Identify which cell holds the provided text, then report its [x, y] central coordinate. 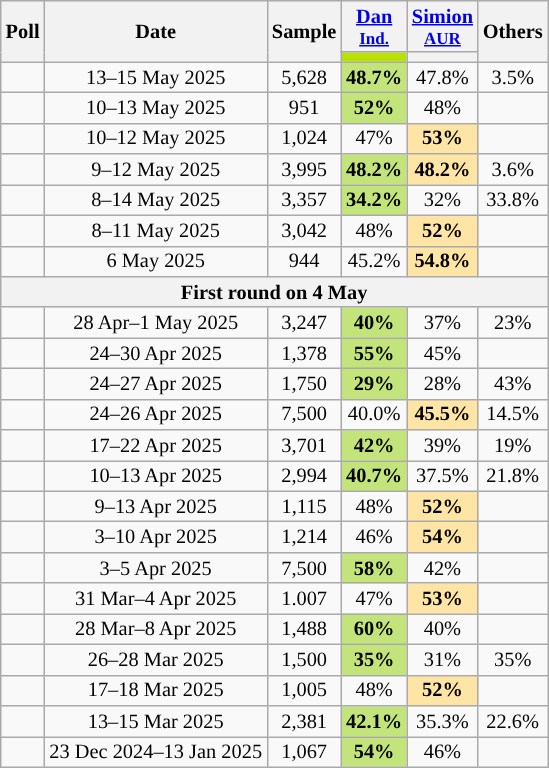
10–12 May 2025 [156, 138]
24–27 Apr 2025 [156, 384]
37.5% [442, 476]
13–15 Mar 2025 [156, 720]
First round on 4 May [274, 292]
33.8% [513, 200]
6 May 2025 [156, 262]
45.5% [442, 414]
8–14 May 2025 [156, 200]
10–13 Apr 2025 [156, 476]
37% [442, 322]
1.007 [304, 598]
58% [374, 568]
28% [442, 384]
26–28 Mar 2025 [156, 660]
29% [374, 384]
23 Dec 2024–13 Jan 2025 [156, 752]
Sample [304, 30]
40.0% [374, 414]
1,005 [304, 690]
3,701 [304, 446]
14.5% [513, 414]
10–13 May 2025 [156, 108]
35.3% [442, 720]
42.1% [374, 720]
40.7% [374, 476]
3–5 Apr 2025 [156, 568]
17–18 Mar 2025 [156, 690]
32% [442, 200]
55% [374, 354]
28 Apr–1 May 2025 [156, 322]
1,024 [304, 138]
SimionAUR [442, 26]
8–11 May 2025 [156, 230]
24–26 Apr 2025 [156, 414]
5,628 [304, 78]
951 [304, 108]
3.6% [513, 170]
45.2% [374, 262]
3,357 [304, 200]
1,500 [304, 660]
48.7% [374, 78]
19% [513, 446]
1,488 [304, 628]
31 Mar–4 Apr 2025 [156, 598]
17–22 Apr 2025 [156, 446]
1,115 [304, 506]
22.6% [513, 720]
24–30 Apr 2025 [156, 354]
DanInd. [374, 26]
45% [442, 354]
1,750 [304, 384]
1,214 [304, 538]
31% [442, 660]
3,995 [304, 170]
2,994 [304, 476]
3.5% [513, 78]
Date [156, 30]
54.8% [442, 262]
13–15 May 2025 [156, 78]
9–12 May 2025 [156, 170]
39% [442, 446]
Others [513, 30]
21.8% [513, 476]
23% [513, 322]
1,067 [304, 752]
47.8% [442, 78]
60% [374, 628]
3–10 Apr 2025 [156, 538]
944 [304, 262]
9–13 Apr 2025 [156, 506]
3,247 [304, 322]
28 Mar–8 Apr 2025 [156, 628]
1,378 [304, 354]
3,042 [304, 230]
43% [513, 384]
34.2% [374, 200]
2,381 [304, 720]
Poll [23, 30]
